Identify which cell holds the provided text, then report its (X, Y) central coordinate. 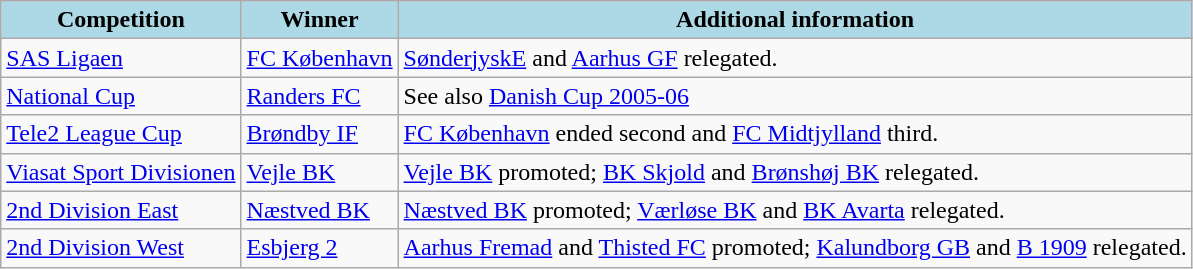
Brøndby IF (320, 134)
Vejle BK promoted; BK Skjold and Brønshøj BK relegated. (795, 172)
FC København ended second and FC Midtjylland third. (795, 134)
See also Danish Cup 2005-06 (795, 96)
National Cup (121, 96)
Randers FC (320, 96)
SønderjyskE and Aarhus GF relegated. (795, 58)
Vejle BK (320, 172)
2nd Division West (121, 248)
Næstved BK promoted; Værløse BK and BK Avarta relegated. (795, 210)
2nd Division East (121, 210)
SAS Ligaen (121, 58)
Tele2 League Cup (121, 134)
FC København (320, 58)
Esbjerg 2 (320, 248)
Winner (320, 20)
Næstved BK (320, 210)
Aarhus Fremad and Thisted FC promoted; Kalundborg GB and B 1909 relegated. (795, 248)
Additional information (795, 20)
Competition (121, 20)
Viasat Sport Divisionen (121, 172)
